Capture the cell that displays the provided text and extract its [X, Y] central coordinate. 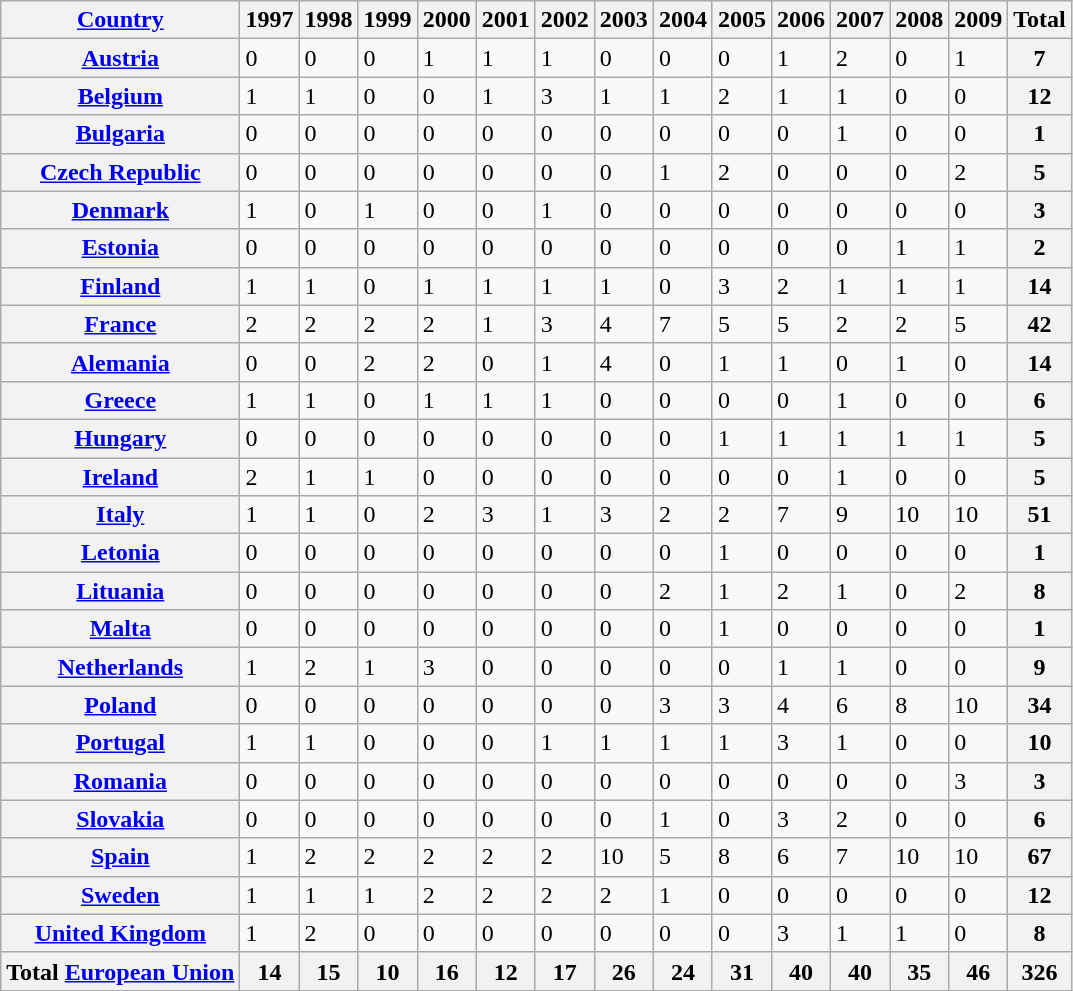
2002 [564, 20]
Netherlands [120, 667]
67 [1040, 857]
Austria [120, 58]
1997 [270, 20]
Romania [120, 781]
Portugal [120, 743]
Total [1040, 20]
Letonia [120, 553]
United Kingdom [120, 933]
2006 [800, 20]
34 [1040, 705]
46 [978, 971]
Alemania [120, 362]
2000 [446, 20]
2003 [624, 20]
Slovakia [120, 819]
Country [120, 20]
2009 [978, 20]
Belgium [120, 96]
Hungary [120, 438]
Bulgaria [120, 134]
Spain [120, 857]
17 [564, 971]
Italy [120, 515]
2005 [742, 20]
2007 [860, 20]
France [120, 324]
326 [1040, 971]
Greece [120, 400]
31 [742, 971]
16 [446, 971]
Malta [120, 629]
24 [682, 971]
42 [1040, 324]
Sweden [120, 895]
Estonia [120, 248]
51 [1040, 515]
26 [624, 971]
15 [328, 971]
2001 [506, 20]
Lituania [120, 591]
Poland [120, 705]
2008 [920, 20]
1999 [388, 20]
1998 [328, 20]
2004 [682, 20]
Czech Republic [120, 172]
Finland [120, 286]
Denmark [120, 210]
35 [920, 971]
Total European Union [120, 971]
Ireland [120, 477]
